Find where the given text appears and provide that cell's center as [x, y] coordinate. 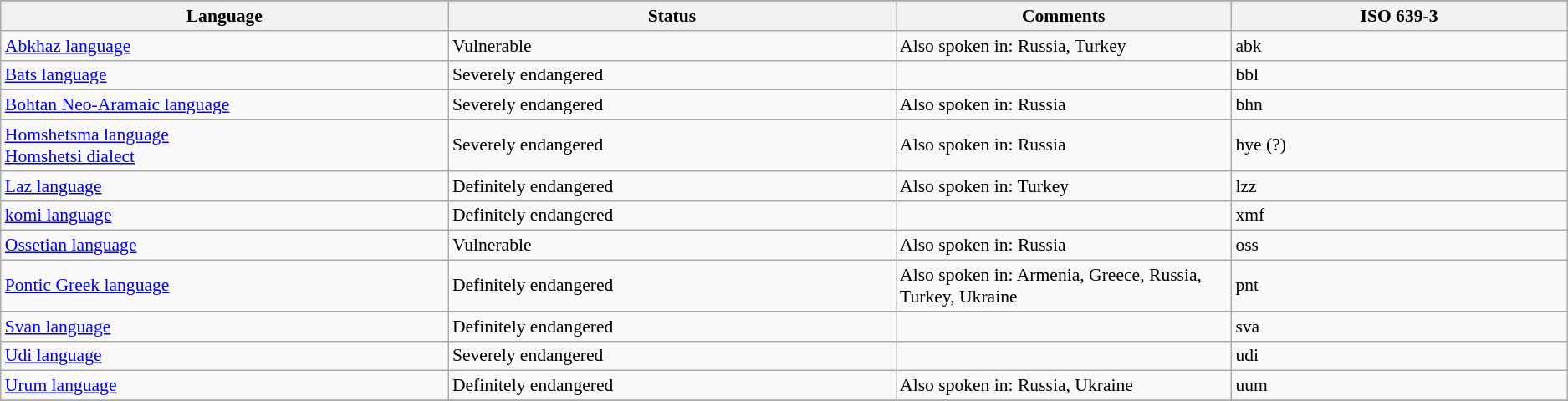
Language [224, 16]
Also spoken in: Armenia, Greece, Russia, Turkey, Ukraine [1064, 286]
hye (?) [1398, 145]
Also spoken in: Russia, Turkey [1064, 46]
Abkhaz language [224, 46]
abk [1398, 46]
Svan language [224, 327]
bbl [1398, 75]
uum [1398, 386]
Bohtan Neo-Aramaic language [224, 105]
Ossetian language [224, 246]
Homshetsma languageHomshetsi dialect [224, 145]
xmf [1398, 216]
Comments [1064, 16]
Also spoken in: Turkey [1064, 186]
udi [1398, 356]
komi language [224, 216]
Status [672, 16]
sva [1398, 327]
bhn [1398, 105]
Urum language [224, 386]
Also spoken in: Russia, Ukraine [1064, 386]
ISO 639-3 [1398, 16]
Laz language [224, 186]
pnt [1398, 286]
oss [1398, 246]
Pontic Greek language [224, 286]
lzz [1398, 186]
Bats language [224, 75]
Udi language [224, 356]
